Pinpoint the cell where the given text exists, returning its (X, Y) midpoint coordinate. 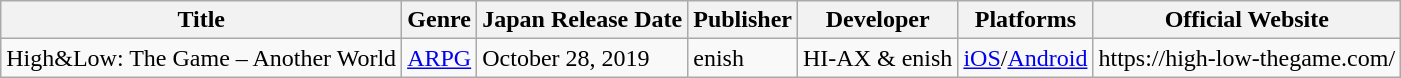
Title (202, 20)
Genre (440, 20)
Publisher (743, 20)
ARPG (440, 58)
Official Website (1247, 20)
October 28, 2019 (582, 58)
High&Low: The Game – Another World (202, 58)
Japan Release Date (582, 20)
Platforms (1026, 20)
Developer (877, 20)
enish (743, 58)
iOS/Android (1026, 58)
HI-AX & enish (877, 58)
https://high-low-thegame.com/ (1247, 58)
